Search for the cell housing the specified text and yield its (X, Y) center coordinate. 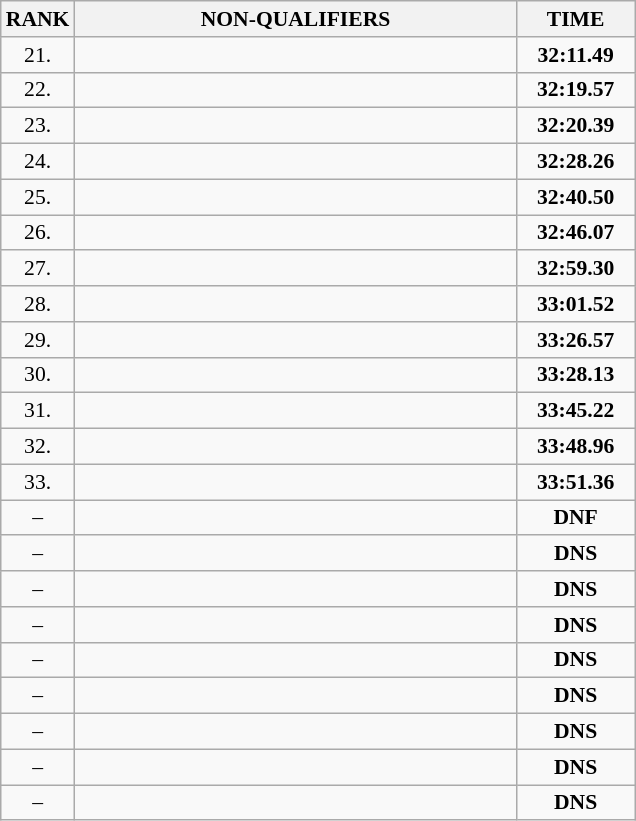
32:11.49 (576, 55)
28. (38, 304)
NON-QUALIFIERS (295, 19)
TIME (576, 19)
30. (38, 375)
32:28.26 (576, 162)
22. (38, 90)
DNF (576, 518)
32:40.50 (576, 197)
32:19.57 (576, 90)
RANK (38, 19)
33:26.57 (576, 340)
31. (38, 411)
33:28.13 (576, 375)
33:01.52 (576, 304)
33:51.36 (576, 482)
32. (38, 447)
25. (38, 197)
29. (38, 340)
32:46.07 (576, 233)
33. (38, 482)
33:48.96 (576, 447)
32:59.30 (576, 269)
24. (38, 162)
21. (38, 55)
26. (38, 233)
27. (38, 269)
33:45.22 (576, 411)
23. (38, 126)
32:20.39 (576, 126)
